Search for the cell housing the specified text and yield its (X, Y) center coordinate. 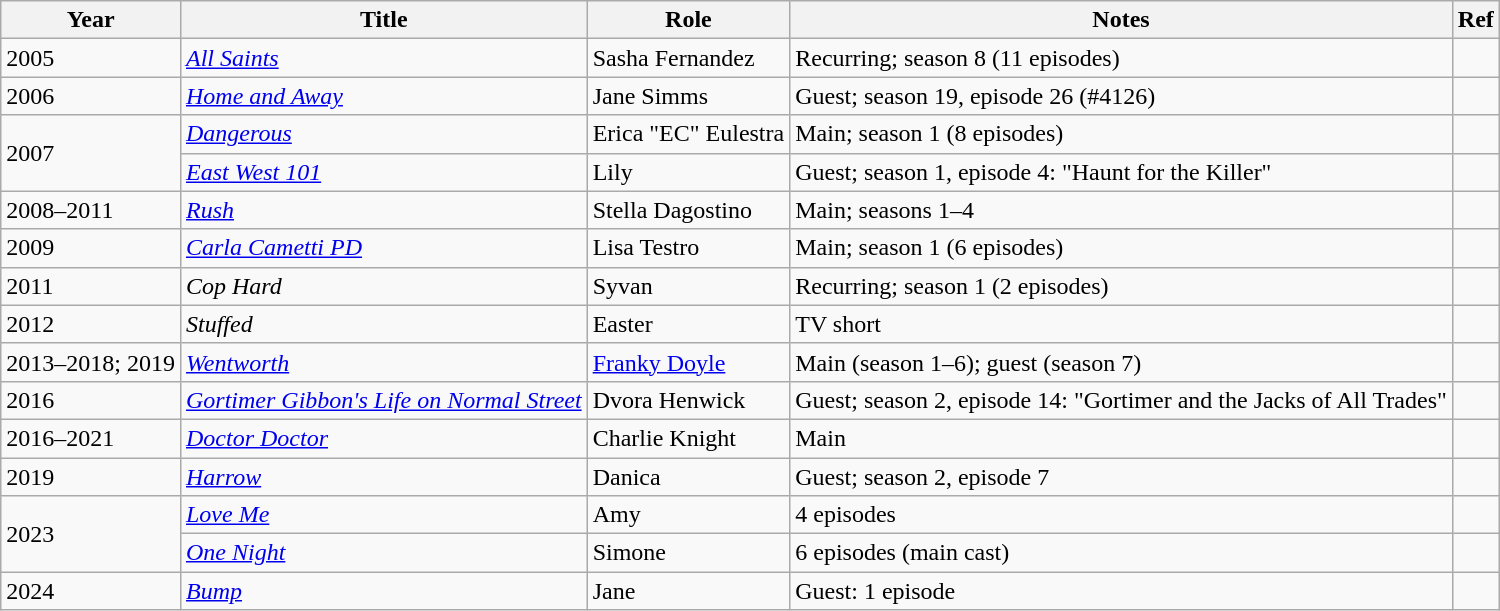
East West 101 (384, 172)
2008–2011 (91, 210)
2009 (91, 248)
2007 (91, 153)
Simone (688, 553)
Cop Hard (384, 286)
Recurring; season 8 (11 episodes) (1122, 58)
Lisa Testro (688, 248)
6 episodes (main cast) (1122, 553)
Erica "EC" Eulestra (688, 134)
Guest: 1 episode (1122, 591)
Franky Doyle (688, 362)
2005 (91, 58)
Amy (688, 515)
Main (1122, 438)
4 episodes (1122, 515)
Guest; season 1, episode 4: "Haunt for the Killer" (1122, 172)
Main; season 1 (8 episodes) (1122, 134)
Guest; season 2, episode 7 (1122, 477)
Ref (1476, 20)
Guest; season 2, episode 14: "Gortimer and the Jacks of All Trades" (1122, 400)
Bump (384, 591)
Dangerous (384, 134)
TV short (1122, 324)
Lily (688, 172)
Home and Away (384, 96)
2006 (91, 96)
Charlie Knight (688, 438)
Gortimer Gibbon's Life on Normal Street (384, 400)
2012 (91, 324)
Role (688, 20)
Jane Simms (688, 96)
One Night (384, 553)
All Saints (384, 58)
2016 (91, 400)
2024 (91, 591)
Main; season 1 (6 episodes) (1122, 248)
Main (season 1–6); guest (season 7) (1122, 362)
Harrow (384, 477)
Main; seasons 1–4 (1122, 210)
Syvan (688, 286)
Carla Cametti PD (384, 248)
2011 (91, 286)
Rush (384, 210)
Guest; season 19, episode 26 (#4126) (1122, 96)
Notes (1122, 20)
Wentworth (384, 362)
Stella Dagostino (688, 210)
2016–2021 (91, 438)
Title (384, 20)
Doctor Doctor (384, 438)
2023 (91, 534)
Love Me (384, 515)
2019 (91, 477)
Stuffed (384, 324)
2013–2018; 2019 (91, 362)
Year (91, 20)
Jane (688, 591)
Recurring; season 1 (2 episodes) (1122, 286)
Dvora Henwick (688, 400)
Sasha Fernandez (688, 58)
Danica (688, 477)
Easter (688, 324)
